Return [X, Y] of the center of cell containing provided text 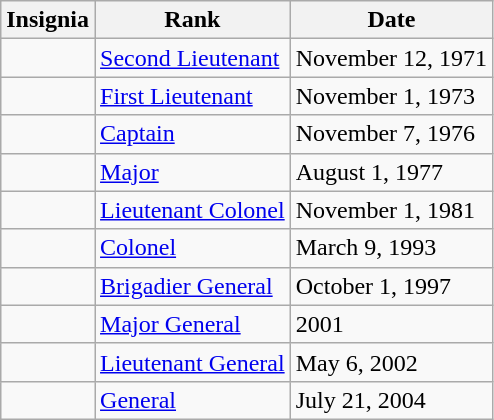
November 7, 1976 [391, 134]
Insignia [48, 20]
Major General [193, 324]
November 1, 1981 [391, 210]
November 1, 1973 [391, 96]
July 21, 2004 [391, 400]
Colonel [193, 248]
General [193, 400]
October 1, 1997 [391, 286]
Second Lieutenant [193, 58]
Lieutenant General [193, 362]
Brigadier General [193, 286]
First Lieutenant [193, 96]
August 1, 1977 [391, 172]
Date [391, 20]
November 12, 1971 [391, 58]
Rank [193, 20]
May 6, 2002 [391, 362]
Lieutenant Colonel [193, 210]
2001 [391, 324]
March 9, 1993 [391, 248]
Captain [193, 134]
Major [193, 172]
